Identify which cell holds the provided text, then report its [x, y] central coordinate. 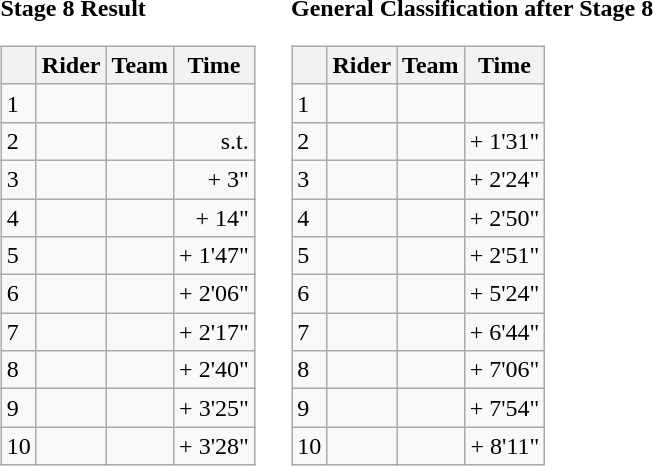
+ 1'47" [214, 256]
+ 7'06" [504, 370]
+ 6'44" [504, 332]
+ 2'51" [504, 256]
+ 2'24" [504, 179]
+ 14" [214, 217]
+ 2'17" [214, 332]
+ 8'11" [504, 446]
+ 1'31" [504, 141]
+ 3'25" [214, 408]
+ 2'50" [504, 217]
+ 3" [214, 179]
+ 5'24" [504, 294]
+ 2'40" [214, 370]
+ 3'28" [214, 446]
+ 2'06" [214, 294]
+ 7'54" [504, 408]
s.t. [214, 141]
